Capture the cell that displays the provided text and extract its (x, y) central coordinate. 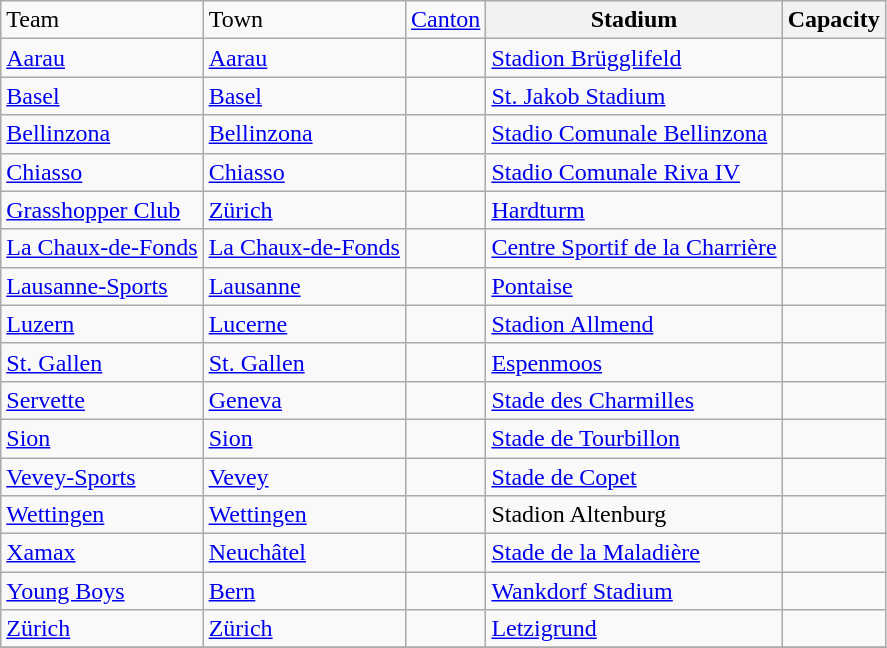
Team (102, 20)
Hardturm (634, 210)
Geneva (304, 400)
Stade de Tourbillon (634, 438)
Vevey (304, 477)
Stadion Allmend (634, 324)
Vevey-Sports (102, 477)
Neuchâtel (304, 553)
Stade des Charmilles (634, 400)
Xamax (102, 553)
Young Boys (102, 591)
Lausanne (304, 286)
Town (304, 20)
Centre Sportif de la Charrière (634, 248)
Lausanne-Sports (102, 286)
Letzigrund (634, 629)
Lucerne (304, 324)
Stadio Comunale Riva IV (634, 172)
Canton (445, 20)
Stadion Brügglifeld (634, 58)
Bern (304, 591)
Stadion Altenburg (634, 515)
Stade de la Maladière (634, 553)
Grasshopper Club (102, 210)
Stadio Comunale Bellinzona (634, 134)
Wankdorf Stadium (634, 591)
Stadium (634, 20)
Pontaise (634, 286)
Espenmoos (634, 362)
Servette (102, 400)
Stade de Copet (634, 477)
St. Jakob Stadium (634, 96)
Capacity (834, 20)
Luzern (102, 324)
